Extract the (X, Y) coordinate from the center of the cell holding the provided text.  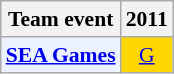
2011 (147, 19)
Team event (61, 19)
SEA Games (61, 55)
G (147, 55)
